Scan for the cell matching the given text and deliver its (X, Y) coordinate at center. 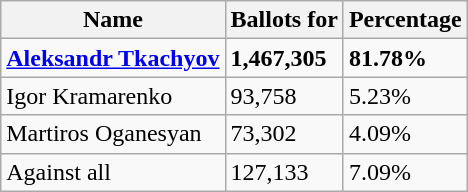
Percentage (405, 20)
Martiros Oganesyan (113, 134)
5.23% (405, 96)
127,133 (284, 172)
Name (113, 20)
1,467,305 (284, 58)
Aleksandr Tkachyov (113, 58)
93,758 (284, 96)
7.09% (405, 172)
4.09% (405, 134)
Igor Kramarenko (113, 96)
Against all (113, 172)
Ballots for (284, 20)
81.78% (405, 58)
73,302 (284, 134)
